Return the (x, y) coordinate for the center point of the cell that contains the specified text.  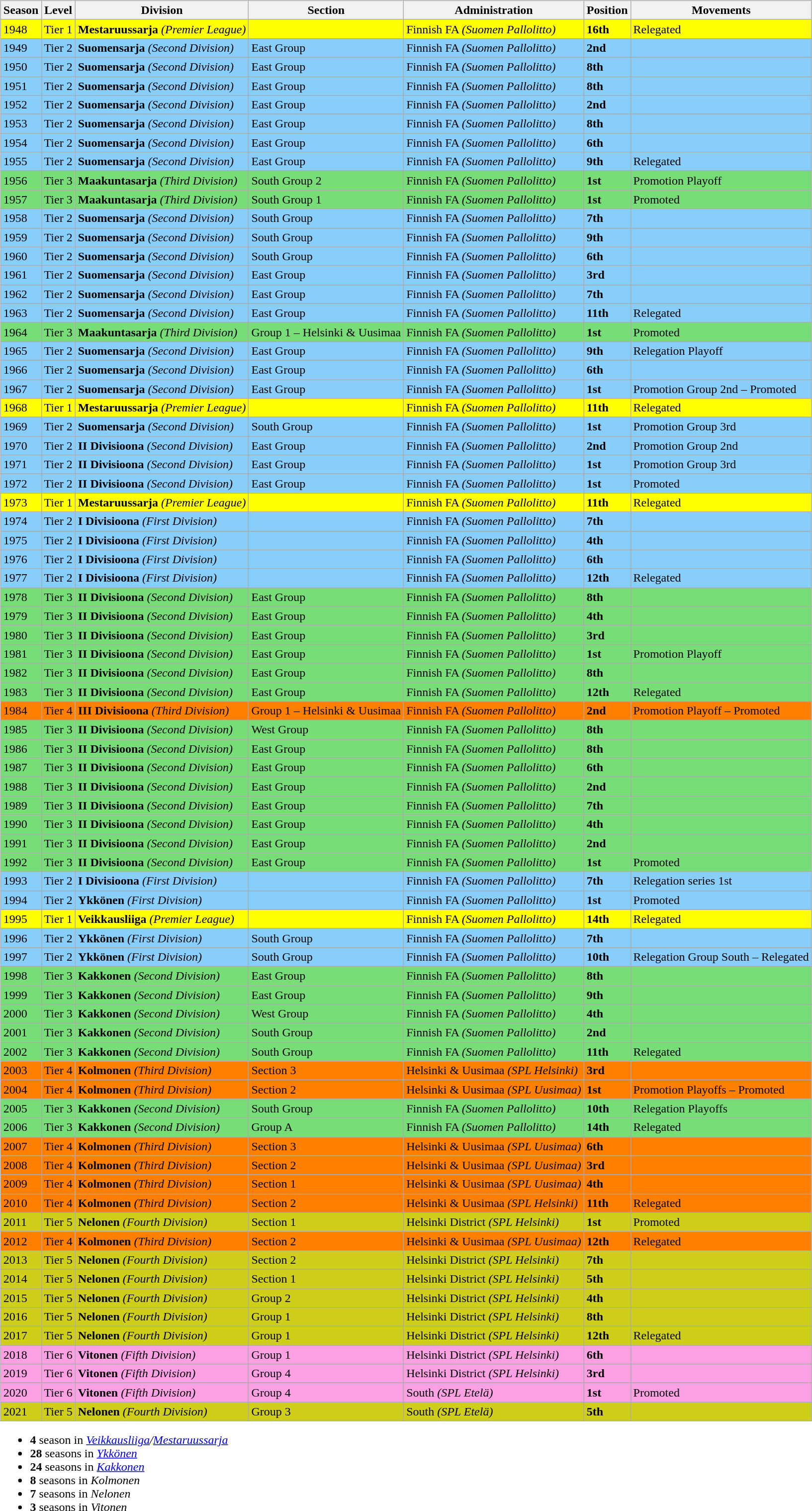
1989 (21, 806)
1999 (21, 995)
1987 (21, 768)
2018 (21, 1355)
1963 (21, 313)
1978 (21, 597)
1995 (21, 919)
16th (607, 29)
1962 (21, 294)
2008 (21, 1165)
1969 (21, 427)
Promotion Group 2nd (721, 446)
Group A (326, 1127)
2001 (21, 1033)
South Group 2 (326, 181)
2011 (21, 1222)
1951 (21, 86)
1952 (21, 105)
1994 (21, 900)
1948 (21, 29)
1959 (21, 237)
1977 (21, 578)
1950 (21, 67)
2003 (21, 1071)
Relegation series 1st (721, 881)
1971 (21, 465)
Movements (721, 10)
Relegation Group South – Relegated (721, 957)
1957 (21, 200)
2013 (21, 1260)
1980 (21, 635)
2004 (21, 1090)
2007 (21, 1146)
1954 (21, 143)
2012 (21, 1241)
1974 (21, 521)
1986 (21, 749)
Group 2 (326, 1298)
1991 (21, 843)
1993 (21, 881)
1975 (21, 540)
1953 (21, 124)
2019 (21, 1374)
2010 (21, 1203)
1958 (21, 218)
1976 (21, 559)
Relegation Playoffs (721, 1108)
1998 (21, 976)
Relegation Playoff (721, 351)
2002 (21, 1052)
1970 (21, 446)
1990 (21, 824)
2009 (21, 1184)
1960 (21, 256)
1965 (21, 351)
2017 (21, 1336)
1961 (21, 275)
Promotion Group 2nd – Promoted (721, 389)
1997 (21, 957)
1985 (21, 730)
2005 (21, 1108)
1949 (21, 48)
1988 (21, 787)
Group 3 (326, 1411)
1966 (21, 370)
1972 (21, 484)
2016 (21, 1317)
1956 (21, 181)
1983 (21, 692)
1979 (21, 616)
Season (21, 10)
1992 (21, 862)
Administration (494, 10)
1981 (21, 654)
Position (607, 10)
2020 (21, 1393)
2015 (21, 1298)
Section (326, 10)
1982 (21, 673)
III Divisioona (Third Division) (162, 711)
1968 (21, 408)
2000 (21, 1014)
1964 (21, 332)
2021 (21, 1411)
Promotion Playoff – Promoted (721, 711)
Level (58, 10)
1984 (21, 711)
1967 (21, 389)
2006 (21, 1127)
Division (162, 10)
Promotion Playoffs – Promoted (721, 1090)
Veikkausliiga (Premier League) (162, 919)
1973 (21, 503)
1955 (21, 162)
1996 (21, 938)
South Group 1 (326, 200)
2014 (21, 1279)
